Provide the [x, y] coordinate of the cell's center where the given text is located.  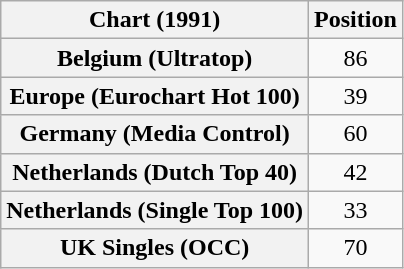
Germany (Media Control) [155, 134]
33 [356, 210]
Netherlands (Single Top 100) [155, 210]
60 [356, 134]
Chart (1991) [155, 20]
86 [356, 58]
Position [356, 20]
39 [356, 96]
42 [356, 172]
Europe (Eurochart Hot 100) [155, 96]
UK Singles (OCC) [155, 248]
Belgium (Ultratop) [155, 58]
70 [356, 248]
Netherlands (Dutch Top 40) [155, 172]
